From the cell containing the given text, extract its center point as [x, y] coordinate. 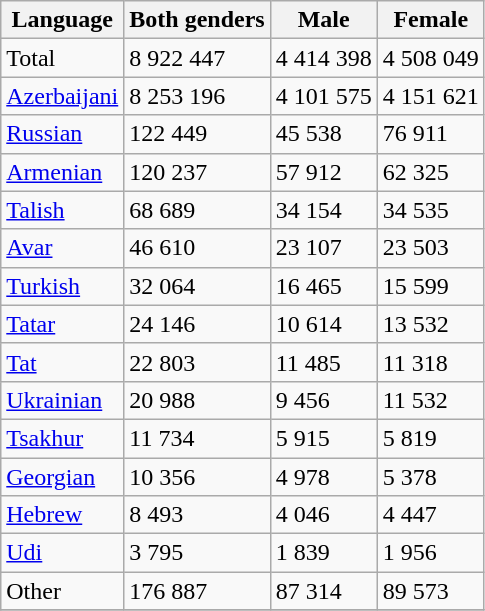
11 318 [430, 362]
Talish [62, 210]
Hebrew [62, 515]
Language [62, 20]
5 915 [324, 438]
1 839 [324, 553]
10 356 [197, 477]
5 378 [430, 477]
34 154 [324, 210]
Azerbaijani [62, 96]
4 447 [430, 515]
10 614 [324, 324]
57 912 [324, 172]
1 956 [430, 553]
9 456 [324, 400]
22 803 [197, 362]
Tat [62, 362]
122 449 [197, 134]
4 101 575 [324, 96]
24 146 [197, 324]
Tsakhur [62, 438]
176 887 [197, 591]
62 325 [430, 172]
4 414 398 [324, 58]
4 046 [324, 515]
34 535 [430, 210]
Total [62, 58]
76 911 [430, 134]
Russian [62, 134]
Other [62, 591]
16 465 [324, 286]
23 503 [430, 248]
Turkish [62, 286]
11 734 [197, 438]
8 253 196 [197, 96]
Udi [62, 553]
8 922 447 [197, 58]
120 237 [197, 172]
11 485 [324, 362]
23 107 [324, 248]
Avar [62, 248]
68 689 [197, 210]
15 599 [430, 286]
20 988 [197, 400]
11 532 [430, 400]
Female [430, 20]
Male [324, 20]
Armenian [62, 172]
32 064 [197, 286]
45 538 [324, 134]
3 795 [197, 553]
5 819 [430, 438]
8 493 [197, 515]
87 314 [324, 591]
4 978 [324, 477]
Tatar [62, 324]
Both genders [197, 20]
Georgian [62, 477]
4 151 621 [430, 96]
89 573 [430, 591]
13 532 [430, 324]
Ukrainian [62, 400]
46 610 [197, 248]
4 508 049 [430, 58]
